Locate the cell with the specified text and output its [x, y] center coordinate. 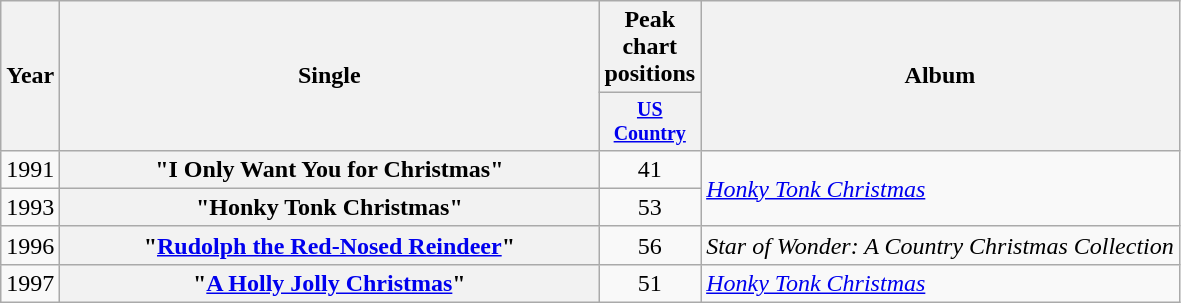
Single [330, 76]
"Rudolph the Red-Nosed Reindeer" [330, 245]
1991 [30, 169]
"Honky Tonk Christmas" [330, 207]
"I Only Want You for Christmas" [330, 169]
41 [650, 169]
"A Holly Jolly Christmas" [330, 283]
Year [30, 76]
51 [650, 283]
Album [940, 76]
1993 [30, 207]
Peak chartpositions [650, 47]
Star of Wonder: A Country Christmas Collection [940, 245]
56 [650, 245]
53 [650, 207]
1996 [30, 245]
1997 [30, 283]
US Country [650, 122]
